Identify which cell holds the provided text, then report its [X, Y] central coordinate. 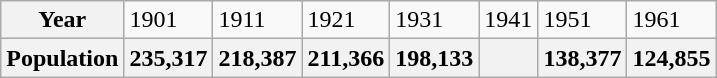
198,133 [434, 58]
Population [62, 58]
1921 [346, 20]
1901 [168, 20]
1931 [434, 20]
Year [62, 20]
138,377 [582, 58]
1941 [508, 20]
124,855 [672, 58]
1911 [258, 20]
235,317 [168, 58]
218,387 [258, 58]
211,366 [346, 58]
1951 [582, 20]
1961 [672, 20]
